Capture the cell that displays the provided text and extract its (X, Y) central coordinate. 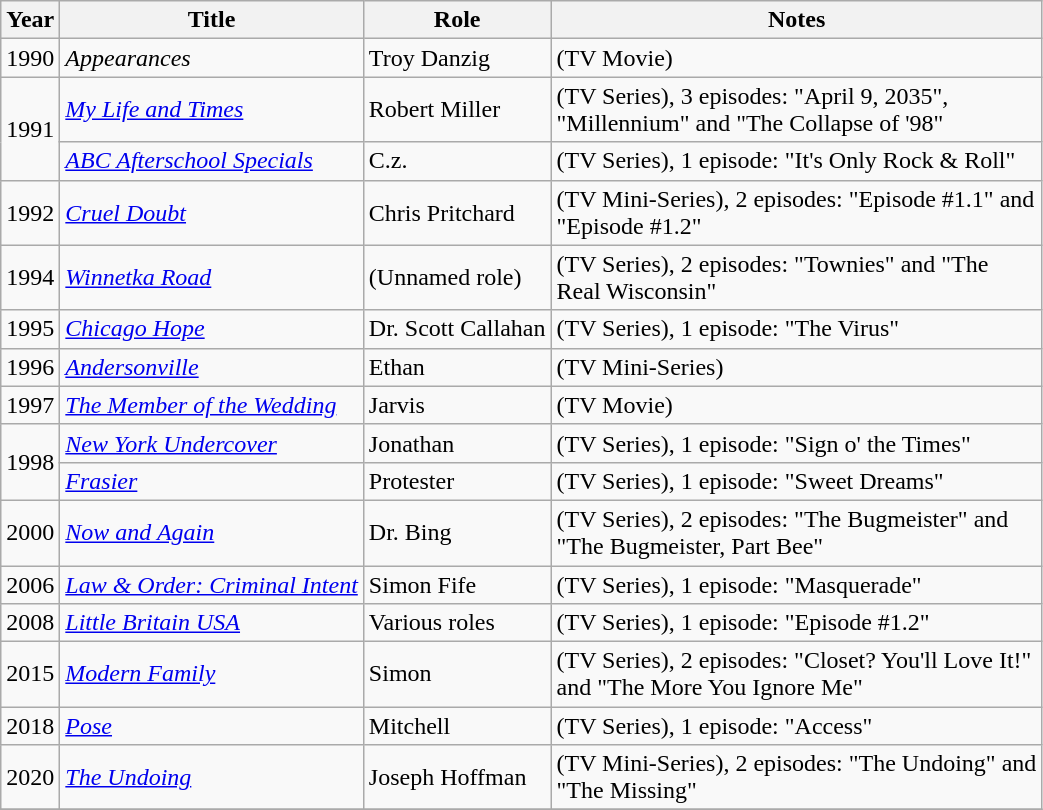
(TV Mini-Series) (796, 367)
(TV Mini-Series), 2 episodes: "Episode #1.1" and "Episode #1.2" (796, 212)
The Undoing (212, 778)
Notes (796, 20)
Jarvis (457, 405)
Modern Family (212, 674)
Protester (457, 481)
Andersonville (212, 367)
Simon (457, 674)
(TV Series), 1 episode: "The Virus" (796, 329)
1997 (30, 405)
2000 (30, 532)
Dr. Scott Callahan (457, 329)
Pose (212, 726)
1990 (30, 58)
Title (212, 20)
Appearances (212, 58)
2020 (30, 778)
Role (457, 20)
(TV Series), 1 episode: "It's Only Rock & Roll" (796, 161)
(TV Series), 1 episode: "Episode #1.2" (796, 623)
Little Britain USA (212, 623)
Mitchell (457, 726)
Simon Fife (457, 585)
1992 (30, 212)
Dr. Bing (457, 532)
Chicago Hope (212, 329)
Joseph Hoffman (457, 778)
Now and Again (212, 532)
2015 (30, 674)
Chris Pritchard (457, 212)
Frasier (212, 481)
(TV Series), 1 episode: "Sign o' the Times" (796, 443)
Troy Danzig (457, 58)
2008 (30, 623)
(TV Series), 1 episode: "Sweet Dreams" (796, 481)
(TV Series), 2 episodes: "The Bugmeister" and "The Bugmeister, Part Bee" (796, 532)
(TV Series), 2 episodes: "Townies" and "The Real Wisconsin" (796, 278)
My Life and Times (212, 110)
(TV Series), 1 episode: "Masquerade" (796, 585)
1995 (30, 329)
2006 (30, 585)
2018 (30, 726)
1994 (30, 278)
New York Undercover (212, 443)
The Member of the Wedding (212, 405)
(TV Series), 2 episodes: "Closet? You'll Love It!" and "The More You Ignore Me" (796, 674)
(TV Series), 1 episode: "Access" (796, 726)
C.z. (457, 161)
Cruel Doubt (212, 212)
(TV Series), 3 episodes: "April 9, 2035", "Millennium" and "The Collapse of '98" (796, 110)
(TV Mini-Series), 2 episodes: "The Undoing" and "The Missing" (796, 778)
1998 (30, 462)
ABC Afterschool Specials (212, 161)
1991 (30, 128)
Year (30, 20)
1996 (30, 367)
Law & Order: Criminal Intent (212, 585)
Robert Miller (457, 110)
(Unnamed role) (457, 278)
Various roles (457, 623)
Ethan (457, 367)
Winnetka Road (212, 278)
Jonathan (457, 443)
